Determine the (x, y) coordinate at the center of the cell enclosing the given text.  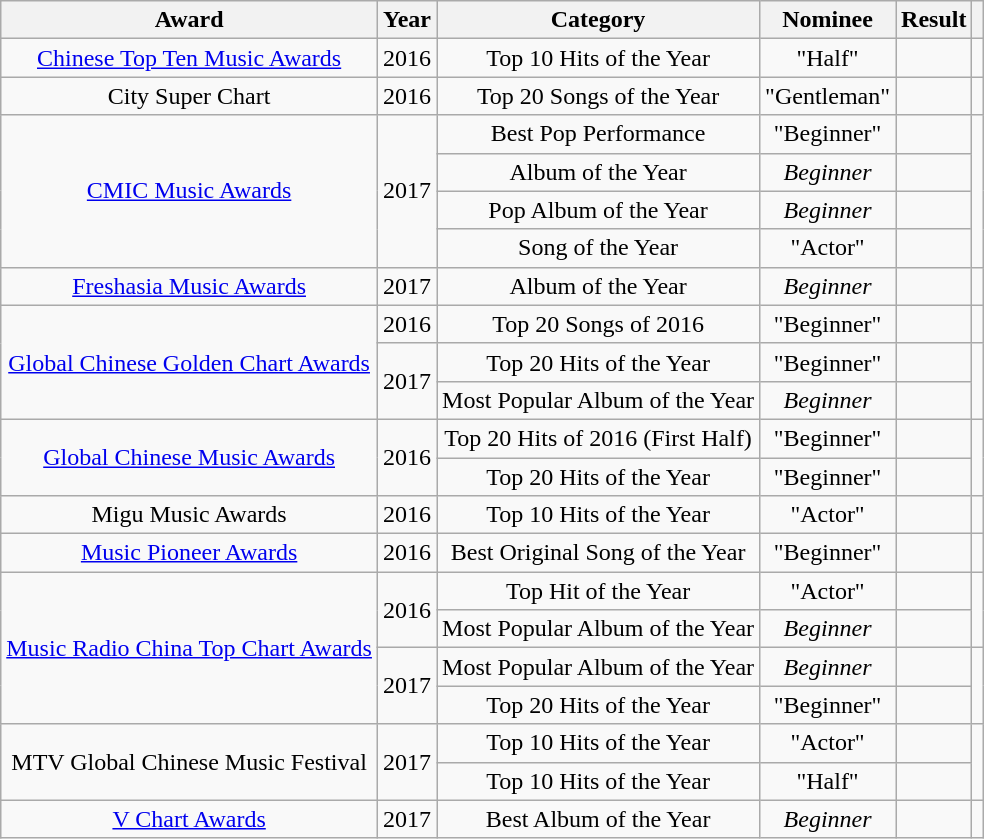
Song of the Year (598, 248)
City Super Chart (190, 96)
Music Radio China Top Chart Awards (190, 648)
Top 20 Hits of 2016 (First Half) (598, 438)
MTV Global Chinese Music Festival (190, 762)
Chinese Top Ten Music Awards (190, 58)
Best Original Song of the Year (598, 553)
CMIC Music Awards (190, 191)
Category (598, 20)
Global Chinese Music Awards (190, 457)
Migu Music Awards (190, 515)
Top Hit of the Year (598, 591)
Freshasia Music Awards (190, 286)
Nominee (828, 20)
Pop Album of the Year (598, 210)
Result (934, 20)
Top 20 Songs of 2016 (598, 324)
Best Album of the Year (598, 819)
Best Pop Performance (598, 134)
Year (406, 20)
"Gentleman" (828, 96)
Top 20 Songs of the Year (598, 96)
Global Chinese Golden Chart Awards (190, 362)
Award (190, 20)
Music Pioneer Awards (190, 553)
V Chart Awards (190, 819)
